Find where the given text appears and provide that cell's center as (x, y) coordinate. 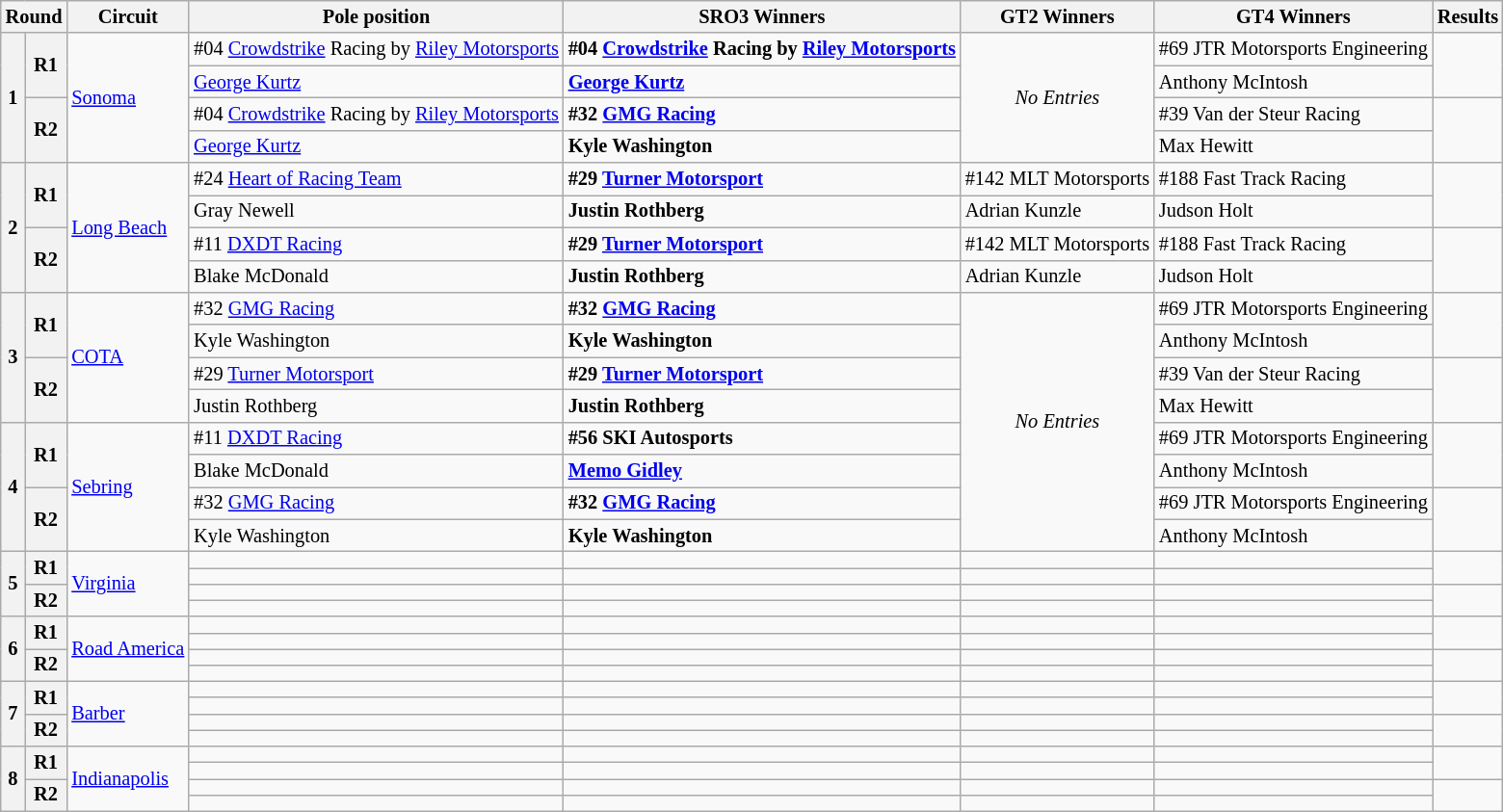
COTA (127, 356)
Sonoma (127, 98)
Barber (127, 713)
1 (13, 98)
Sebring (127, 487)
SRO3 Winners (762, 16)
Results (1468, 16)
Virginia (127, 584)
6 (13, 649)
GT2 Winners (1058, 16)
GT4 Winners (1293, 16)
3 (13, 356)
Circuit (127, 16)
Road America (127, 649)
8 (13, 778)
Gray Newell (376, 211)
Round (35, 16)
2 (13, 227)
7 (13, 713)
4 (13, 487)
#56 SKI Autosports (762, 438)
Long Beach (127, 227)
5 (13, 584)
Pole position (376, 16)
#24 Heart of Racing Team (376, 179)
Memo Gidley (762, 471)
Indianapolis (127, 778)
